Return the [x, y] coordinate for the center point of the cell that contains the specified text.  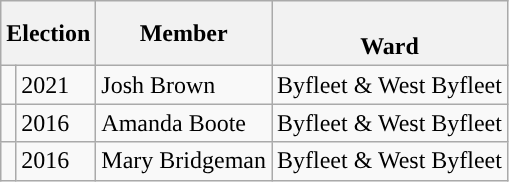
Ward [390, 34]
Election [48, 34]
Member [184, 34]
Josh Brown [184, 85]
Mary Bridgeman [184, 161]
Amanda Boote [184, 123]
2021 [56, 85]
